Scan for the cell matching the given text and deliver its (X, Y) coordinate at center. 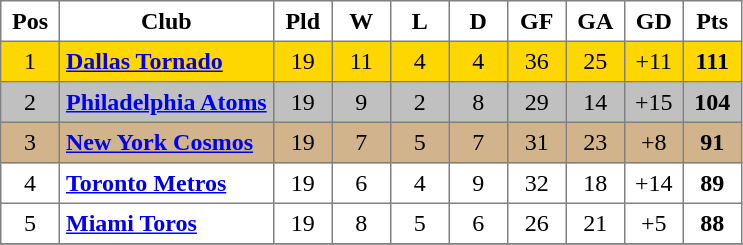
Pld (302, 21)
+11 (653, 61)
Pts (712, 21)
18 (595, 183)
88 (712, 223)
104 (712, 102)
1 (30, 61)
14 (595, 102)
26 (536, 223)
GA (595, 21)
25 (595, 61)
GD (653, 21)
Philadelphia Atoms (166, 102)
+14 (653, 183)
L (419, 21)
Miami Toros (166, 223)
Dallas Tornado (166, 61)
3 (30, 142)
36 (536, 61)
Club (166, 21)
W (361, 21)
11 (361, 61)
Pos (30, 21)
D (478, 21)
32 (536, 183)
89 (712, 183)
+15 (653, 102)
111 (712, 61)
21 (595, 223)
23 (595, 142)
Toronto Metros (166, 183)
+5 (653, 223)
29 (536, 102)
New York Cosmos (166, 142)
91 (712, 142)
+8 (653, 142)
GF (536, 21)
31 (536, 142)
